Find where the given text appears and provide that cell's center as (x, y) coordinate. 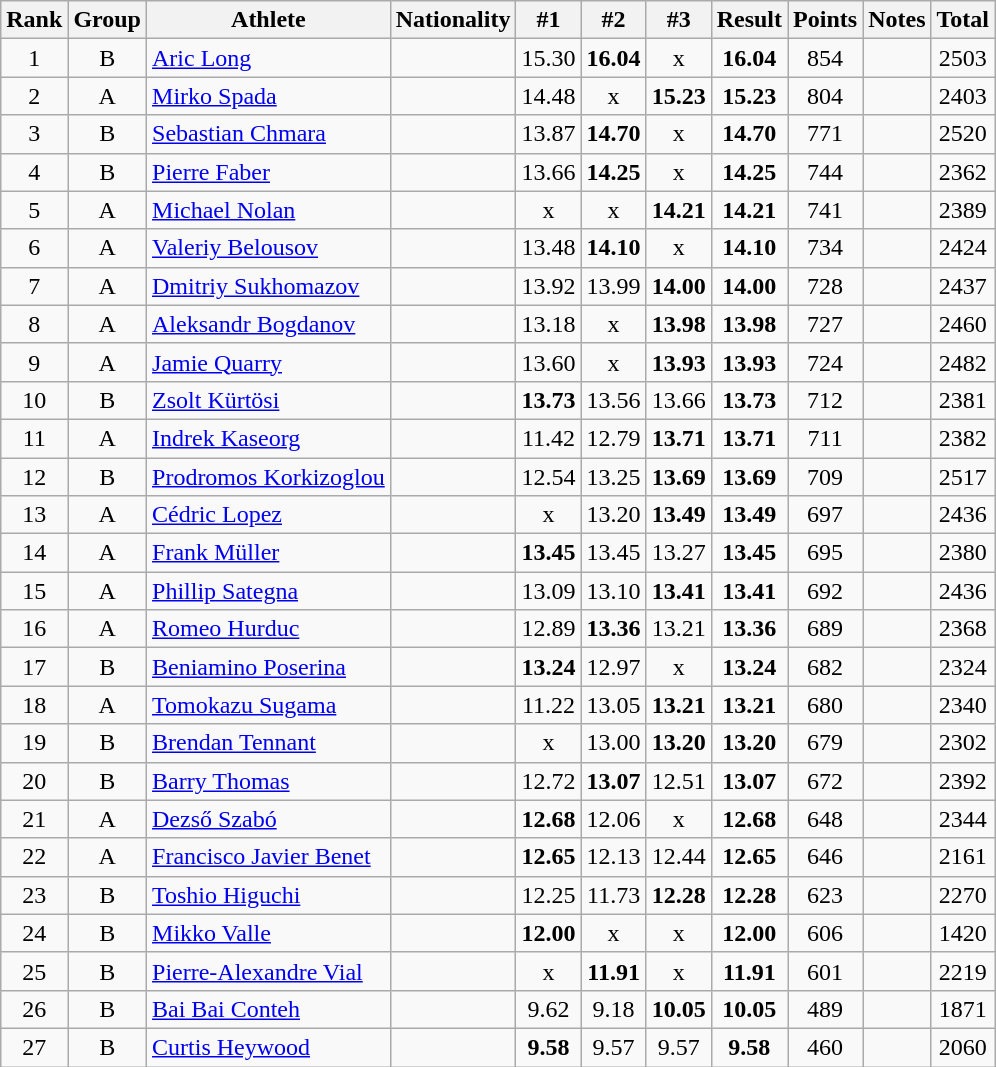
460 (826, 1047)
Barry Thomas (269, 781)
2219 (963, 971)
Romeo Hurduc (269, 629)
682 (826, 667)
22 (34, 857)
26 (34, 1009)
21 (34, 819)
#2 (614, 20)
12.13 (614, 857)
623 (826, 895)
Pierre-Alexandre Vial (269, 971)
Michael Nolan (269, 210)
3 (34, 134)
11.73 (614, 895)
646 (826, 857)
12 (34, 477)
854 (826, 58)
689 (826, 629)
12.54 (548, 477)
Francisco Javier Benet (269, 857)
13.25 (614, 477)
12.72 (548, 781)
744 (826, 172)
13.18 (548, 324)
804 (826, 96)
2482 (963, 362)
Indrek Kaseorg (269, 438)
24 (34, 933)
2362 (963, 172)
741 (826, 210)
680 (826, 705)
Total (963, 20)
Result (749, 20)
Aric Long (269, 58)
Curtis Heywood (269, 1047)
12.97 (614, 667)
Athlete (269, 20)
2324 (963, 667)
2389 (963, 210)
Bai Bai Conteh (269, 1009)
Tomokazu Sugama (269, 705)
Points (826, 20)
19 (34, 743)
13.99 (614, 286)
13.92 (548, 286)
Cédric Lopez (269, 515)
Dmitriy Sukhomazov (269, 286)
692 (826, 591)
728 (826, 286)
1871 (963, 1009)
2060 (963, 1047)
15 (34, 591)
8 (34, 324)
13.05 (614, 705)
Notes (897, 20)
9.62 (548, 1009)
709 (826, 477)
Pierre Faber (269, 172)
12.06 (614, 819)
Brendan Tennant (269, 743)
679 (826, 743)
1420 (963, 933)
15.30 (548, 58)
711 (826, 438)
14.48 (548, 96)
2381 (963, 400)
7 (34, 286)
12.25 (548, 895)
2161 (963, 857)
13.56 (614, 400)
2380 (963, 553)
#3 (678, 20)
Nationality (453, 20)
Dezső Szabó (269, 819)
12.89 (548, 629)
13.27 (678, 553)
11 (34, 438)
734 (826, 248)
14 (34, 553)
Toshio Higuchi (269, 895)
2 (34, 96)
2520 (963, 134)
Beniamino Poserina (269, 667)
9 (34, 362)
Prodromos Korkizoglou (269, 477)
Phillip Sategna (269, 591)
13.10 (614, 591)
9.18 (614, 1009)
#1 (548, 20)
Aleksandr Bogdanov (269, 324)
672 (826, 781)
697 (826, 515)
12.44 (678, 857)
Group (108, 20)
489 (826, 1009)
2302 (963, 743)
11.22 (548, 705)
648 (826, 819)
17 (34, 667)
2460 (963, 324)
23 (34, 895)
2344 (963, 819)
2503 (963, 58)
Frank Müller (269, 553)
Mikko Valle (269, 933)
2424 (963, 248)
27 (34, 1047)
6 (34, 248)
12.51 (678, 781)
2403 (963, 96)
2368 (963, 629)
1 (34, 58)
2437 (963, 286)
2392 (963, 781)
2270 (963, 895)
Rank (34, 20)
11.42 (548, 438)
4 (34, 172)
Mirko Spada (269, 96)
695 (826, 553)
13.00 (614, 743)
606 (826, 933)
18 (34, 705)
601 (826, 971)
12.79 (614, 438)
Jamie Quarry (269, 362)
Zsolt Kürtösi (269, 400)
13.48 (548, 248)
2382 (963, 438)
5 (34, 210)
20 (34, 781)
16 (34, 629)
771 (826, 134)
Valeriy Belousov (269, 248)
2340 (963, 705)
712 (826, 400)
13.09 (548, 591)
13 (34, 515)
13.87 (548, 134)
727 (826, 324)
2517 (963, 477)
10 (34, 400)
724 (826, 362)
25 (34, 971)
13.60 (548, 362)
Sebastian Chmara (269, 134)
